Detect which cell encompasses the target text, then output its [x, y] center coordinate. 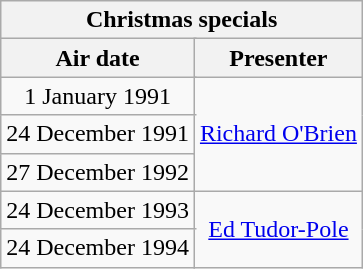
Christmas specials [182, 20]
Richard O'Brien [278, 134]
1 January 1991 [98, 96]
Air date [98, 58]
27 December 1992 [98, 172]
Ed Tudor-Pole [278, 229]
24 December 1991 [98, 134]
24 December 1994 [98, 248]
Presenter [278, 58]
24 December 1993 [98, 210]
